Output the (x, y) coordinate of the center of the cell containing the given text.  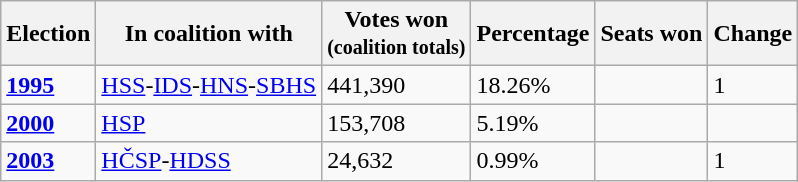
5.19% (533, 123)
2003 (48, 161)
Votes won(coalition totals) (396, 34)
Seats won (652, 34)
HSS-IDS-HNS-SBHS (209, 85)
153,708 (396, 123)
Election (48, 34)
Change (753, 34)
1995 (48, 85)
In coalition with (209, 34)
18.26% (533, 85)
0.99% (533, 161)
Percentage (533, 34)
HČSP-HDSS (209, 161)
2000 (48, 123)
24,632 (396, 161)
441,390 (396, 85)
HSP (209, 123)
